Return [x, y] of the center of cell containing provided text 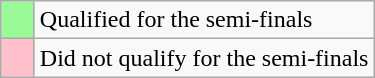
Qualified for the semi-finals [204, 20]
Did not qualify for the semi-finals [204, 58]
